Detect which cell encompasses the target text, then output its (X, Y) center coordinate. 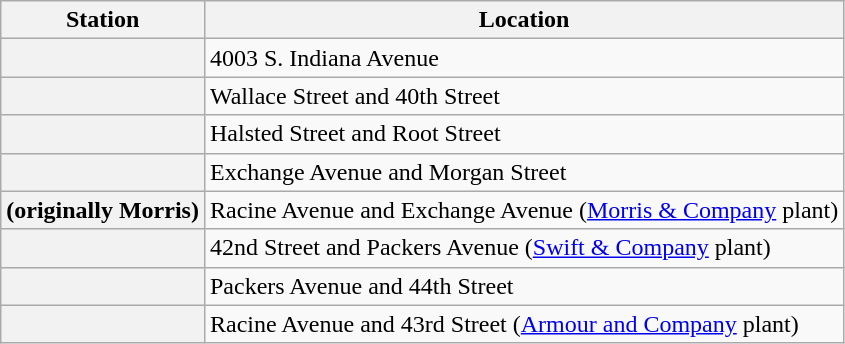
Location (524, 20)
Exchange Avenue and Morgan Street (524, 172)
Racine Avenue and Exchange Avenue (Morris & Company plant) (524, 210)
Halsted Street and Root Street (524, 134)
(originally Morris) (103, 210)
Wallace Street and 40th Street (524, 96)
4003 S. Indiana Avenue (524, 58)
42nd Street and Packers Avenue (Swift & Company plant) (524, 248)
Racine Avenue and 43rd Street (Armour and Company plant) (524, 324)
Packers Avenue and 44th Street (524, 286)
Station (103, 20)
